Provide the [X, Y] coordinate of the cell's center where the given text is located.  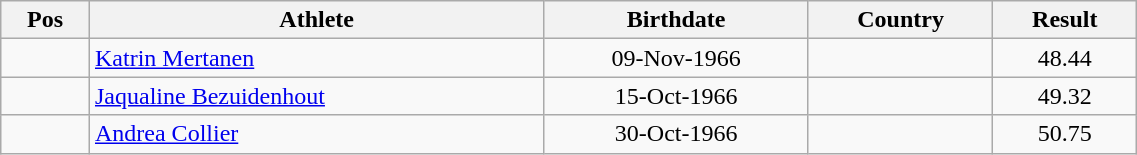
Birthdate [676, 20]
Athlete [316, 20]
50.75 [1065, 134]
Pos [46, 20]
Result [1065, 20]
Jaqualine Bezuidenhout [316, 96]
30-Oct-1966 [676, 134]
09-Nov-1966 [676, 58]
15-Oct-1966 [676, 96]
Country [900, 20]
48.44 [1065, 58]
Katrin Mertanen [316, 58]
Andrea Collier [316, 134]
49.32 [1065, 96]
